Provide the (x, y) coordinate of the cell's center where the given text is located.  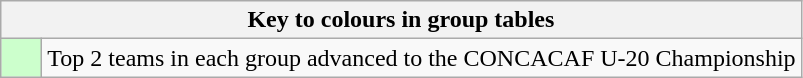
Top 2 teams in each group advanced to the CONCACAF U-20 Championship (422, 58)
Key to colours in group tables (401, 20)
